Output the [X, Y] coordinate of the center of the cell containing the given text.  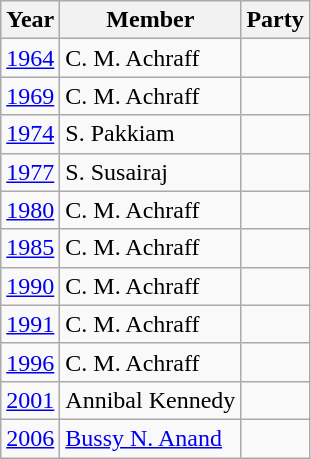
1991 [30, 324]
S. Susairaj [150, 172]
Member [150, 20]
1985 [30, 248]
1980 [30, 210]
1964 [30, 58]
1974 [30, 134]
S. Pakkiam [150, 134]
Party [275, 20]
Bussy N. Anand [150, 438]
Year [30, 20]
1990 [30, 286]
Annibal Kennedy [150, 400]
2001 [30, 400]
1969 [30, 96]
2006 [30, 438]
1996 [30, 362]
1977 [30, 172]
